Capture the cell that displays the provided text and extract its [X, Y] central coordinate. 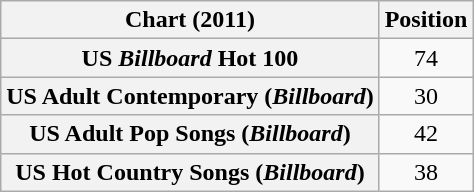
US Billboard Hot 100 [190, 58]
42 [426, 134]
38 [426, 172]
US Adult Contemporary (Billboard) [190, 96]
Position [426, 20]
Chart (2011) [190, 20]
74 [426, 58]
30 [426, 96]
US Hot Country Songs (Billboard) [190, 172]
US Adult Pop Songs (Billboard) [190, 134]
